Identify which cell holds the provided text, then report its (x, y) central coordinate. 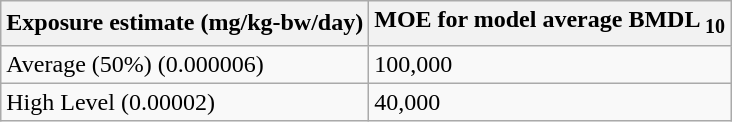
Exposure estimate (mg/kg-bw/day) (185, 23)
40,000 (550, 102)
High Level (0.00002) (185, 102)
MOE for model average BMDL 10 (550, 23)
Average (50%) (0.000006) (185, 64)
100,000 (550, 64)
